Pinpoint the cell where the given text exists, returning its [x, y] midpoint coordinate. 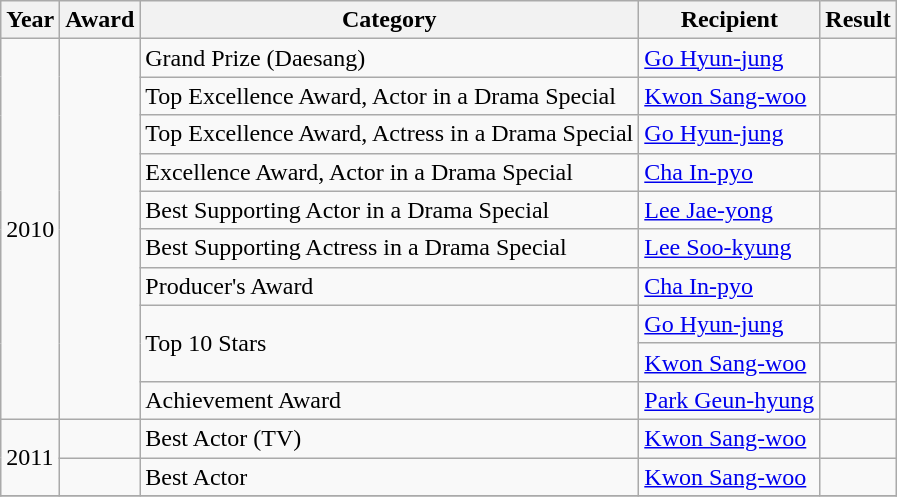
Best Supporting Actor in a Drama Special [390, 210]
Top Excellence Award, Actor in a Drama Special [390, 96]
Producer's Award [390, 286]
Best Actor (TV) [390, 438]
Category [390, 20]
2011 [30, 457]
2010 [30, 230]
Lee Soo-kyung [730, 248]
Top 10 Stars [390, 343]
Recipient [730, 20]
Award [100, 20]
Excellence Award, Actor in a Drama Special [390, 172]
Year [30, 20]
Grand Prize (Daesang) [390, 58]
Best Supporting Actress in a Drama Special [390, 248]
Best Actor [390, 477]
Lee Jae-yong [730, 210]
Result [858, 20]
Top Excellence Award, Actress in a Drama Special [390, 134]
Achievement Award [390, 400]
Park Geun-hyung [730, 400]
